From the cell containing the given text, extract its center point as (x, y) coordinate. 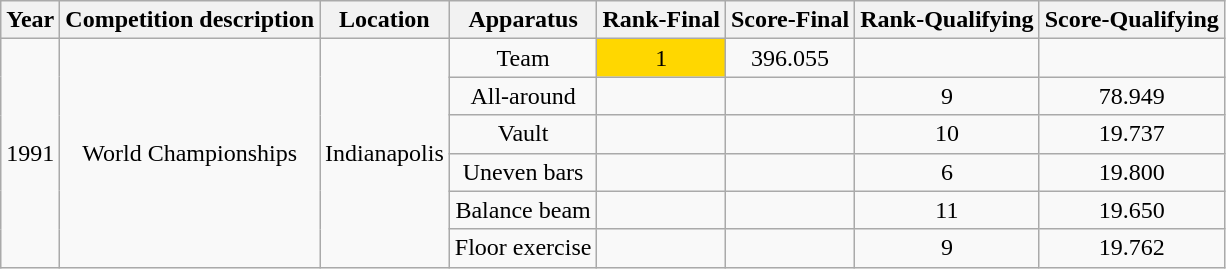
1991 (30, 153)
Location (385, 20)
19.737 (1132, 134)
World Championships (190, 153)
10 (947, 134)
19.762 (1132, 248)
Rank-Final (661, 20)
Apparatus (523, 20)
6 (947, 172)
19.650 (1132, 210)
Rank-Qualifying (947, 20)
Balance beam (523, 210)
Score-Final (790, 20)
Competition description (190, 20)
Floor exercise (523, 248)
Team (523, 58)
11 (947, 210)
19.800 (1132, 172)
78.949 (1132, 96)
Vault (523, 134)
Indianapolis (385, 153)
All-around (523, 96)
Score-Qualifying (1132, 20)
Uneven bars (523, 172)
1 (661, 58)
396.055 (790, 58)
Year (30, 20)
